Determine the [x, y] coordinate at the center of the cell enclosing the given text.  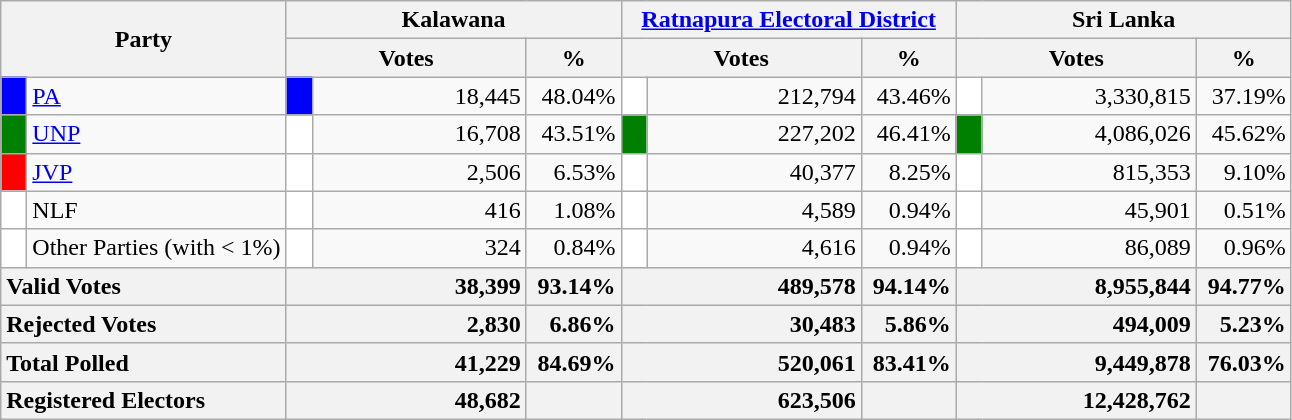
Registered Electors [144, 400]
40,377 [754, 172]
623,506 [741, 400]
416 [419, 210]
30,483 [741, 324]
37.19% [1244, 96]
815,353 [1089, 172]
94.14% [908, 286]
48.04% [574, 96]
45.62% [1244, 134]
2,830 [406, 324]
93.14% [574, 286]
212,794 [754, 96]
43.46% [908, 96]
83.41% [908, 362]
Valid Votes [144, 286]
6.86% [574, 324]
Kalawana [454, 20]
Rejected Votes [144, 324]
0.84% [574, 248]
45,901 [1089, 210]
16,708 [419, 134]
6.53% [574, 172]
0.96% [1244, 248]
43.51% [574, 134]
94.77% [1244, 286]
JVP [156, 172]
76.03% [1244, 362]
494,009 [1076, 324]
9,449,878 [1076, 362]
46.41% [908, 134]
PA [156, 96]
3,330,815 [1089, 96]
8,955,844 [1076, 286]
489,578 [741, 286]
520,061 [741, 362]
48,682 [406, 400]
12,428,762 [1076, 400]
Sri Lanka [1124, 20]
Other Parties (with < 1%) [156, 248]
324 [419, 248]
18,445 [419, 96]
Total Polled [144, 362]
2,506 [419, 172]
Ratnapura Electoral District [788, 20]
1.08% [574, 210]
4,589 [754, 210]
0.51% [1244, 210]
38,399 [406, 286]
5.23% [1244, 324]
41,229 [406, 362]
UNP [156, 134]
5.86% [908, 324]
4,616 [754, 248]
4,086,026 [1089, 134]
8.25% [908, 172]
227,202 [754, 134]
84.69% [574, 362]
NLF [156, 210]
86,089 [1089, 248]
9.10% [1244, 172]
Party [144, 39]
